Identify which cell holds the provided text, then report its (x, y) central coordinate. 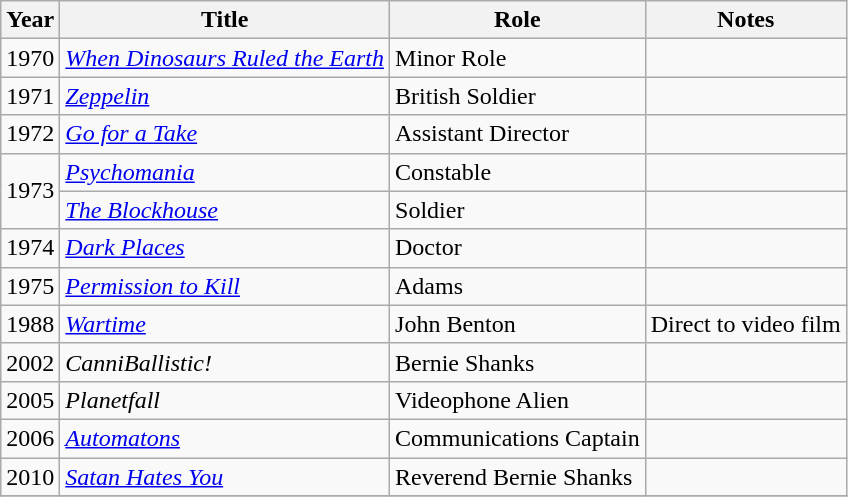
Automatons (225, 438)
1988 (30, 324)
2002 (30, 362)
Go for a Take (225, 134)
British Soldier (518, 96)
Constable (518, 172)
Notes (746, 20)
1972 (30, 134)
Planetfall (225, 400)
1971 (30, 96)
2006 (30, 438)
Communications Captain (518, 438)
Direct to video film (746, 324)
Minor Role (518, 58)
1973 (30, 191)
Title (225, 20)
Wartime (225, 324)
Doctor (518, 248)
Role (518, 20)
1970 (30, 58)
Adams (518, 286)
Bernie Shanks (518, 362)
The Blockhouse (225, 210)
1975 (30, 286)
1974 (30, 248)
CanniBallistic! (225, 362)
When Dinosaurs Ruled the Earth (225, 58)
Reverend Bernie Shanks (518, 477)
Psychomania (225, 172)
Dark Places (225, 248)
Assistant Director (518, 134)
Permission to Kill (225, 286)
Zeppelin (225, 96)
Videophone Alien (518, 400)
2005 (30, 400)
Soldier (518, 210)
2010 (30, 477)
Satan Hates You (225, 477)
John Benton (518, 324)
Year (30, 20)
